From the cell containing the given text, extract its center point as [x, y] coordinate. 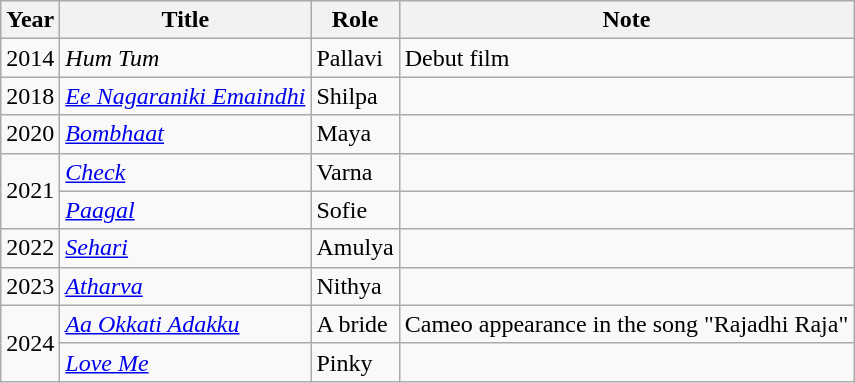
Pallavi [355, 58]
Note [626, 20]
Check [186, 172]
Debut film [626, 58]
2021 [30, 191]
Sehari [186, 248]
2018 [30, 96]
2024 [30, 343]
2014 [30, 58]
2022 [30, 248]
Varna [355, 172]
A bride [355, 324]
Role [355, 20]
Sofie [355, 210]
Title [186, 20]
Bombhaat [186, 134]
Aa Okkati Adakku [186, 324]
Maya [355, 134]
Nithya [355, 286]
Hum Tum [186, 58]
Atharva [186, 286]
Pinky [355, 362]
Ee Nagaraniki Emaindhi [186, 96]
2023 [30, 286]
Love Me [186, 362]
Paagal [186, 210]
2020 [30, 134]
Amulya [355, 248]
Shilpa [355, 96]
Year [30, 20]
Cameo appearance in the song "Rajadhi Raja" [626, 324]
